Extract the [x, y] coordinate from the center of the cell holding the provided text.  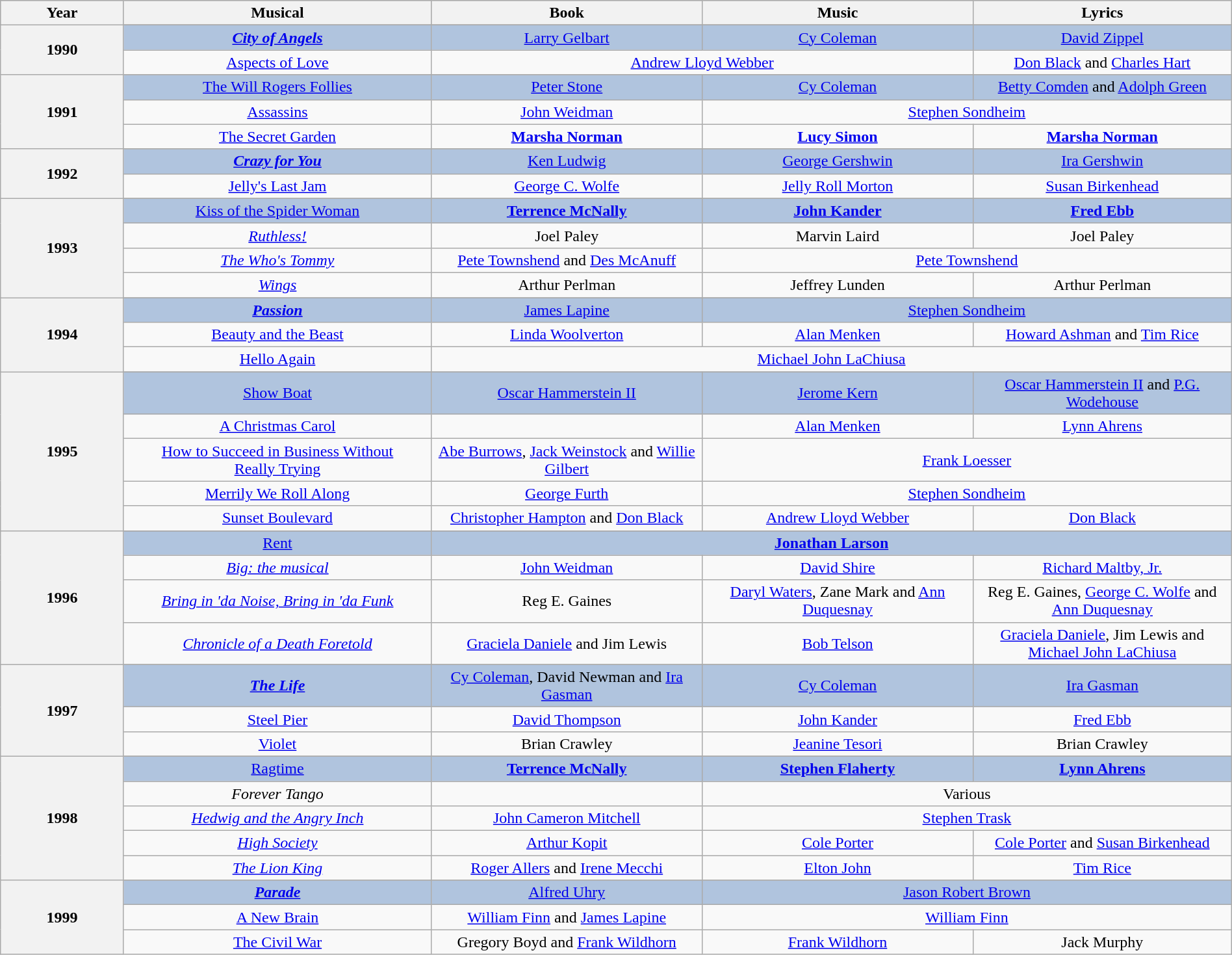
1993 [62, 248]
Roger Allers and Irene Mecchi [567, 868]
Kiss of the Spider Woman [277, 211]
Susan Birkenhead [1102, 186]
A New Brain [277, 917]
A Christmas Carol [277, 426]
William Finn [967, 917]
1990 [62, 50]
Frank Loesser [967, 460]
The Life [277, 685]
Ira Gasman [1102, 685]
Steel Pier [277, 719]
Tim Rice [1102, 868]
1999 [62, 917]
Larry Gelbart [567, 38]
Jonathan Larson [832, 543]
How to Succeed in Business Without Really Trying [277, 460]
Michael John LaChiusa [832, 360]
1994 [62, 335]
1998 [62, 818]
Year [62, 13]
Lyrics [1102, 13]
Marvin Laird [838, 235]
Ira Gershwin [1102, 161]
David Thompson [567, 719]
Lucy Simon [838, 137]
Big: the musical [277, 568]
Arthur Kopit [567, 843]
Sunset Boulevard [277, 518]
1992 [62, 174]
David Zippel [1102, 38]
Ruthless! [277, 235]
Assassins [277, 112]
Forever Tango [277, 794]
George Furth [567, 493]
City of Angels [277, 38]
Chronicle of a Death Foretold [277, 644]
Stephen Flaherty [838, 768]
Book [567, 13]
Graciela Daniele, Jim Lewis and Michael John LaChiusa [1102, 644]
Frank Wildhorn [838, 942]
Betty Comden and Adolph Green [1102, 87]
The Civil War [277, 942]
Richard Maltby, Jr. [1102, 568]
The Who's Tommy [277, 260]
James Lapine [567, 310]
Bob Telson [838, 644]
Alfred Uhry [567, 893]
Music [838, 13]
Cy Coleman, David Newman and Ira Gasman [567, 685]
Show Boat [277, 393]
Bring in 'da Noise, Bring in 'da Funk [277, 601]
George C. Wolfe [567, 186]
Don Black and Charles Hart [1102, 62]
Passion [277, 310]
1997 [62, 710]
Stephen Trask [967, 818]
Jeanine Tesori [838, 744]
Abe Burrows, Jack Weinstock and Willie Gilbert [567, 460]
The Lion King [277, 868]
The Will Rogers Follies [277, 87]
Aspects of Love [277, 62]
Oscar Hammerstein II and P.G. Wodehouse [1102, 393]
Cole Porter [838, 843]
John Cameron Mitchell [567, 818]
Jason Robert Brown [967, 893]
Ragtime [277, 768]
Various [967, 794]
George Gershwin [838, 161]
Daryl Waters, Zane Mark and Ann Duquesnay [838, 601]
Christopher Hampton and Don Black [567, 518]
Jelly's Last Jam [277, 186]
Jelly Roll Morton [838, 186]
Cole Porter and Susan Birkenhead [1102, 843]
Ken Ludwig [567, 161]
Hedwig and the Angry Inch [277, 818]
Crazy for You [277, 161]
Jeffrey Lunden [838, 285]
David Shire [838, 568]
Rent [277, 543]
Oscar Hammerstein II [567, 393]
Gregory Boyd and Frank Wildhorn [567, 942]
Parade [277, 893]
Peter Stone [567, 87]
Linda Woolverton [567, 335]
1991 [62, 112]
Jerome Kern [838, 393]
Pete Townshend [967, 260]
William Finn and James Lapine [567, 917]
Reg E. Gaines [567, 601]
1995 [62, 451]
Merrily We Roll Along [277, 493]
High Society [277, 843]
Wings [277, 285]
Jack Murphy [1102, 942]
Don Black [1102, 518]
Howard Ashman and Tim Rice [1102, 335]
Graciela Daniele and Jim Lewis [567, 644]
Beauty and the Beast [277, 335]
Reg E. Gaines, George C. Wolfe and Ann Duquesnay [1102, 601]
Elton John [838, 868]
Pete Townshend and Des McAnuff [567, 260]
Musical [277, 13]
The Secret Garden [277, 137]
1996 [62, 597]
Hello Again [277, 360]
Violet [277, 744]
